Pinpoint the cell where the given text exists, returning its (x, y) midpoint coordinate. 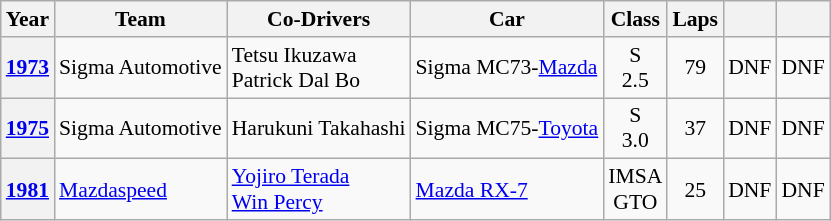
Mazdaspeed (140, 190)
Sigma MC73-Mazda (508, 68)
Harukuni Takahashi (319, 128)
Year (28, 19)
Sigma MC75-Toyota (508, 128)
Car (508, 19)
79 (695, 68)
37 (695, 128)
Team (140, 19)
1975 (28, 128)
1981 (28, 190)
25 (695, 190)
Mazda RX-7 (508, 190)
Co-Drivers (319, 19)
S2.5 (635, 68)
S3.0 (635, 128)
Laps (695, 19)
1973 (28, 68)
IMSAGTO (635, 190)
Tetsu Ikuzawa Patrick Dal Bo (319, 68)
Class (635, 19)
Yojiro Terada Win Percy (319, 190)
